Find where the given text appears and provide that cell's center as (X, Y) coordinate. 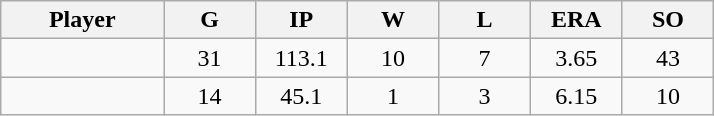
113.1 (301, 58)
Player (82, 20)
ERA (576, 20)
6.15 (576, 96)
1 (393, 96)
IP (301, 20)
G (210, 20)
14 (210, 96)
43 (668, 58)
7 (485, 58)
45.1 (301, 96)
L (485, 20)
31 (210, 58)
SO (668, 20)
W (393, 20)
3.65 (576, 58)
3 (485, 96)
